Scan for the cell matching the given text and deliver its (x, y) coordinate at center. 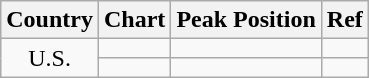
Peak Position (246, 20)
U.S. (50, 58)
Chart (134, 20)
Ref (344, 20)
Country (50, 20)
